Provide the [x, y] coordinate of the cell's center where the given text is located.  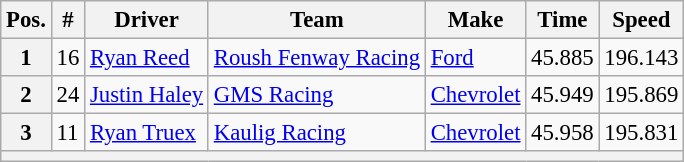
Justin Haley [147, 95]
Ryan Truex [147, 133]
Ryan Reed [147, 58]
45.949 [562, 95]
2 [26, 95]
1 [26, 58]
Roush Fenway Racing [316, 58]
16 [68, 58]
Speed [642, 20]
Pos. [26, 20]
GMS Racing [316, 95]
45.885 [562, 58]
196.143 [642, 58]
3 [26, 133]
Kaulig Racing [316, 133]
195.831 [642, 133]
195.869 [642, 95]
24 [68, 95]
Driver [147, 20]
11 [68, 133]
Team [316, 20]
# [68, 20]
Make [475, 20]
Ford [475, 58]
45.958 [562, 133]
Time [562, 20]
